Pinpoint the cell where the given text exists, returning its [X, Y] midpoint coordinate. 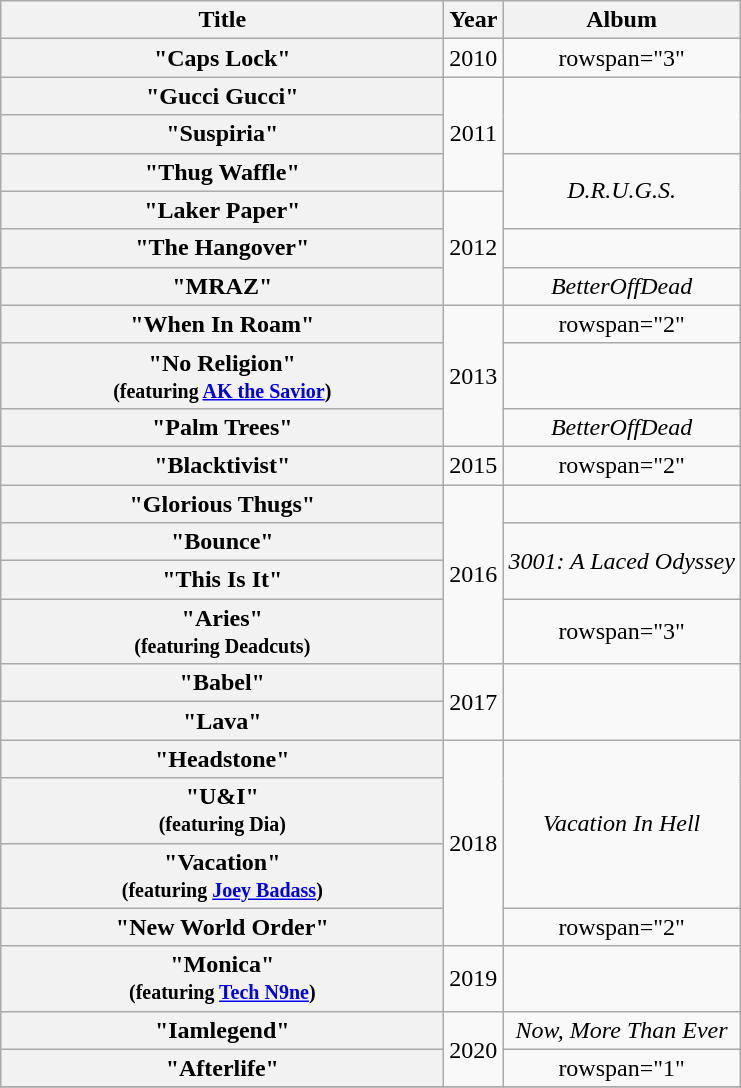
2019 [474, 978]
2018 [474, 843]
Album [622, 20]
"Glorious Thugs" [222, 503]
2020 [474, 1049]
"U&I"(featuring Dia) [222, 810]
rowspan="1" [622, 1068]
"When In Roam" [222, 324]
"Headstone" [222, 759]
"Afterlife" [222, 1068]
Year [474, 20]
"Suspiria" [222, 134]
2011 [474, 134]
"This Is It" [222, 580]
"New World Order" [222, 927]
"The Hangover" [222, 248]
2017 [474, 702]
"Vacation"(featuring Joey Badass) [222, 876]
3001: A Laced Odyssey [622, 561]
"Babel" [222, 683]
Title [222, 20]
"Lava" [222, 721]
"Monica"(featuring Tech N9ne) [222, 978]
"Caps Lock" [222, 58]
"Thug Waffle" [222, 172]
2010 [474, 58]
"Bounce" [222, 542]
"MRAZ" [222, 286]
D.R.U.G.S. [622, 191]
Now, More Than Ever [622, 1030]
"Aries"(featuring Deadcuts) [222, 632]
"Laker Paper" [222, 210]
2015 [474, 465]
"Iamlegend" [222, 1030]
2016 [474, 574]
Vacation In Hell [622, 824]
"Blacktivist" [222, 465]
2013 [474, 376]
"Gucci Gucci" [222, 96]
"No Religion"(featuring AK the Savior) [222, 376]
2012 [474, 248]
"Palm Trees" [222, 427]
